Find where the given text appears and provide that cell's center as [x, y] coordinate. 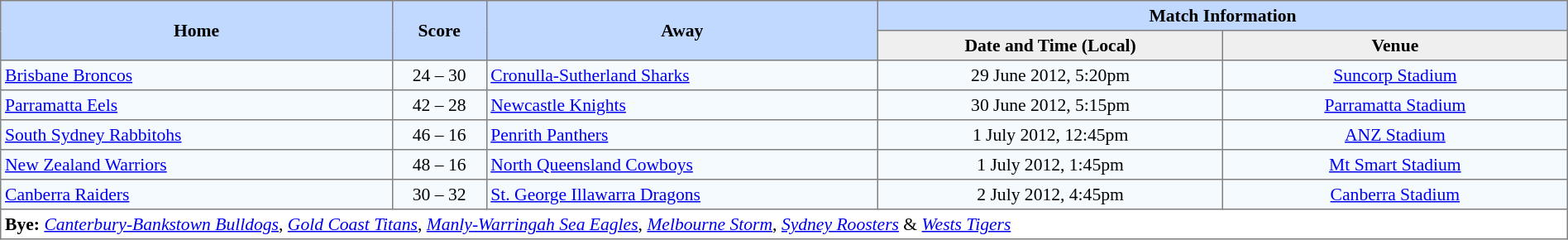
48 – 16 [439, 165]
North Queensland Cowboys [682, 165]
St. George Illawarra Dragons [682, 194]
Venue [1394, 46]
Mt Smart Stadium [1394, 165]
New Zealand Warriors [197, 165]
Canberra Raiders [197, 194]
ANZ Stadium [1394, 135]
2 July 2012, 4:45pm [1050, 194]
Newcastle Knights [682, 105]
Date and Time (Local) [1050, 46]
Cronulla-Sutherland Sharks [682, 75]
Brisbane Broncos [197, 75]
Home [197, 31]
Parramatta Eels [197, 105]
Match Information [1223, 16]
Parramatta Stadium [1394, 105]
South Sydney Rabbitohs [197, 135]
Score [439, 31]
24 – 30 [439, 75]
Suncorp Stadium [1394, 75]
46 – 16 [439, 135]
30 June 2012, 5:15pm [1050, 105]
1 July 2012, 12:45pm [1050, 135]
42 – 28 [439, 105]
30 – 32 [439, 194]
Canberra Stadium [1394, 194]
1 July 2012, 1:45pm [1050, 165]
Penrith Panthers [682, 135]
29 June 2012, 5:20pm [1050, 75]
Bye: Canterbury-Bankstown Bulldogs, Gold Coast Titans, Manly-Warringah Sea Eagles, Melbourne Storm, Sydney Roosters & Wests Tigers [784, 224]
Away [682, 31]
